Pinpoint the cell where the given text exists, returning its (x, y) midpoint coordinate. 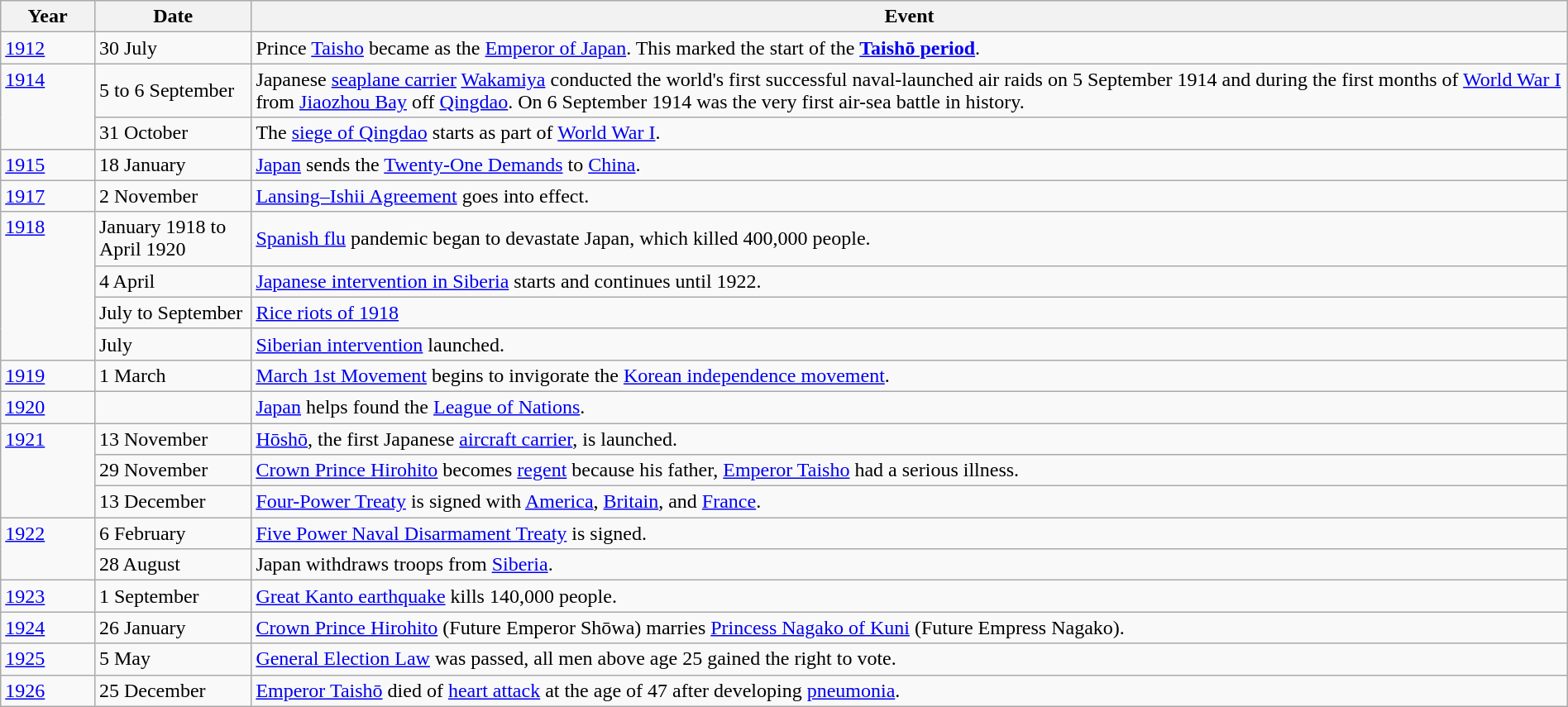
1920 (48, 407)
1923 (48, 596)
5 May (172, 659)
Crown Prince Hirohito becomes regent because his father, Emperor Taisho had a serious illness. (910, 471)
Spanish flu pandemic began to devastate Japan, which killed 400,000 people. (910, 238)
Lansing–Ishii Agreement goes into effect. (910, 196)
Event (910, 17)
6 February (172, 533)
January 1918 to April 1920 (172, 238)
Siberian intervention launched. (910, 344)
25 December (172, 690)
Japan helps found the League of Nations. (910, 407)
13 December (172, 502)
Crown Prince Hirohito (Future Emperor Shōwa) marries Princess Nagako of Kuni (Future Empress Nagako). (910, 628)
Prince Taisho became as the Emperor of Japan. This marked the start of the Taishō period. (910, 48)
1 September (172, 596)
5 to 6 September (172, 91)
1917 (48, 196)
March 1st Movement begins to invigorate the Korean independence movement. (910, 375)
29 November (172, 471)
28 August (172, 565)
Year (48, 17)
1914 (48, 106)
Four-Power Treaty is signed with America, Britain, and France. (910, 502)
Rice riots of 1918 (910, 313)
26 January (172, 628)
30 July (172, 48)
1921 (48, 471)
Japan withdraws troops from Siberia. (910, 565)
1912 (48, 48)
1922 (48, 549)
Great Kanto earthquake kills 140,000 people. (910, 596)
1915 (48, 165)
1926 (48, 690)
4 April (172, 281)
Hōshō, the first Japanese aircraft carrier, is launched. (910, 439)
13 November (172, 439)
1 March (172, 375)
Five Power Naval Disarmament Treaty is signed. (910, 533)
The siege of Qingdao starts as part of World War I. (910, 133)
Japan sends the Twenty-One Demands to China. (910, 165)
Emperor Taishō died of heart attack at the age of 47 after developing pneumonia. (910, 690)
July to September (172, 313)
18 January (172, 165)
1924 (48, 628)
1919 (48, 375)
General Election Law was passed, all men above age 25 gained the right to vote. (910, 659)
July (172, 344)
Japanese intervention in Siberia starts and continues until 1922. (910, 281)
1925 (48, 659)
2 November (172, 196)
31 October (172, 133)
Date (172, 17)
1918 (48, 286)
